Detect which cell encompasses the target text, then output its [X, Y] center coordinate. 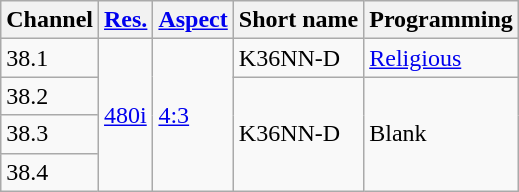
4:3 [193, 115]
38.4 [50, 172]
38.2 [50, 96]
Res. [126, 20]
Religious [442, 58]
480i [126, 115]
Programming [442, 20]
38.1 [50, 58]
Channel [50, 20]
38.3 [50, 134]
Aspect [193, 20]
Blank [442, 134]
Short name [298, 20]
